Identify which cell holds the provided text, then report its (X, Y) central coordinate. 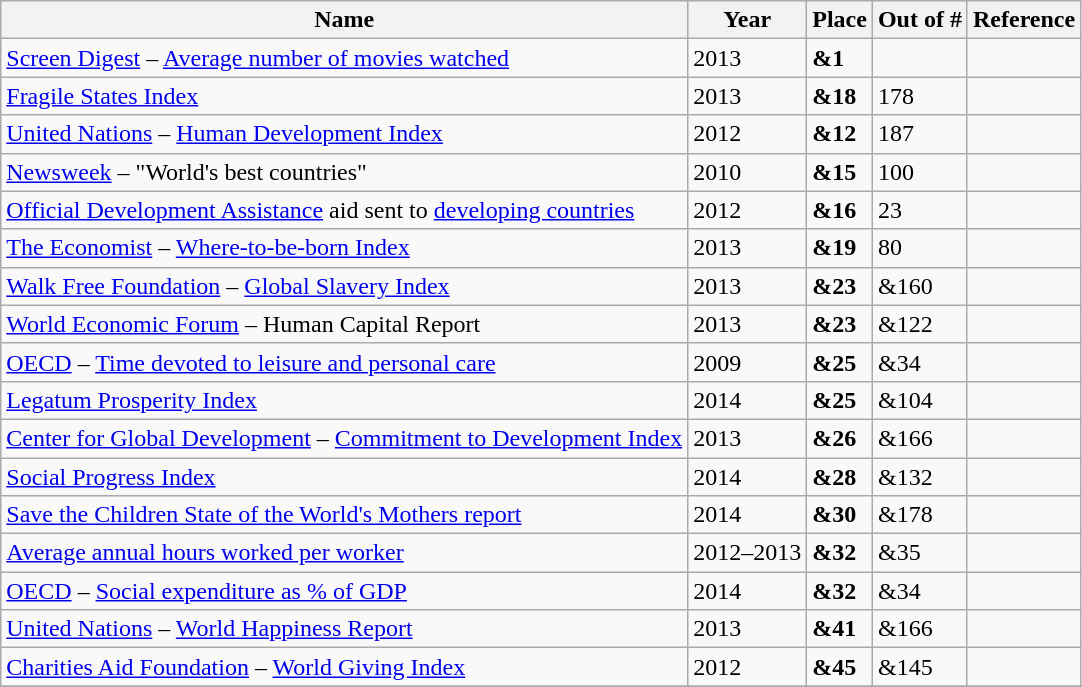
Charities Aid Foundation – World Giving Index (344, 667)
&16 (840, 210)
2009 (748, 362)
&122 (920, 324)
80 (920, 248)
Average annual hours worked per worker (344, 553)
&35 (920, 553)
Legatum Prosperity Index (344, 400)
&145 (920, 667)
Screen Digest – Average number of movies watched (344, 58)
The Economist – Where-to-be-born Index (344, 248)
OECD – Social expenditure as % of GDP (344, 591)
Out of # (920, 20)
Fragile States Index (344, 96)
&1 (840, 58)
&178 (920, 515)
&26 (840, 438)
World Economic Forum – Human Capital Report (344, 324)
100 (920, 172)
&15 (840, 172)
178 (920, 96)
&132 (920, 477)
Save the Children State of the World's Mothers report (344, 515)
&45 (840, 667)
&12 (840, 134)
Reference (1024, 20)
Official Development Assistance aid sent to developing countries (344, 210)
&41 (840, 629)
United Nations – World Happiness Report (344, 629)
&28 (840, 477)
&104 (920, 400)
23 (920, 210)
United Nations – Human Development Index (344, 134)
2012–2013 (748, 553)
187 (920, 134)
Social Progress Index (344, 477)
Walk Free Foundation – Global Slavery Index (344, 286)
2010 (748, 172)
&19 (840, 248)
Center for Global Development – Commitment to Development Index (344, 438)
Newsweek – "World's best countries" (344, 172)
&160 (920, 286)
&18 (840, 96)
Place (840, 20)
Year (748, 20)
&30 (840, 515)
Name (344, 20)
OECD – Time devoted to leisure and personal care (344, 362)
